Scan for the cell matching the given text and deliver its (X, Y) coordinate at center. 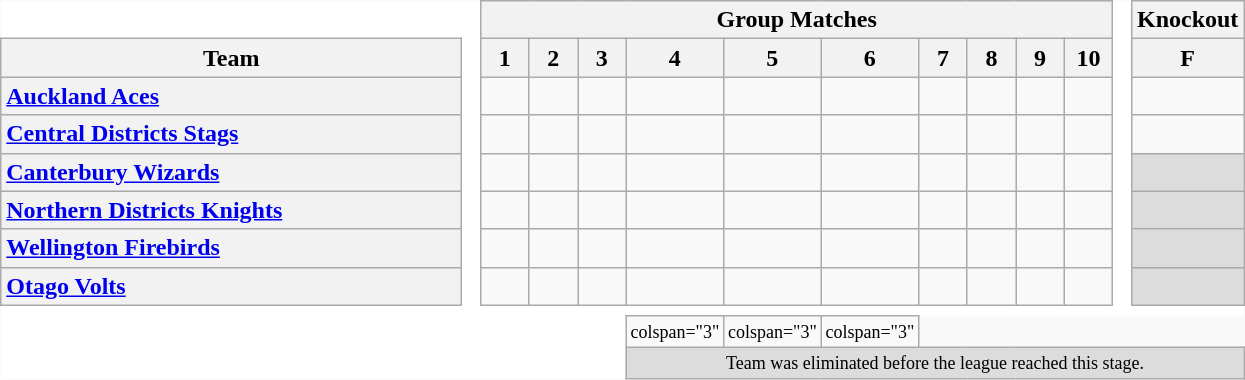
6 (870, 58)
4 (675, 58)
10 (1088, 58)
Northern Districts Knights (232, 210)
Otago Volts (232, 286)
8 (992, 58)
Auckland Aces (232, 96)
1 (504, 58)
Canterbury Wizards (232, 172)
9 (1040, 58)
2 (554, 58)
5 (773, 58)
Central Districts Stags (232, 134)
Team was eliminated before the league reached this stage. (935, 362)
Wellington Firebirds (232, 248)
Knockout (1187, 20)
7 (944, 58)
Team (232, 58)
3 (602, 58)
F (1187, 58)
Group Matches (796, 20)
